Return [X, Y] of the center of cell containing provided text 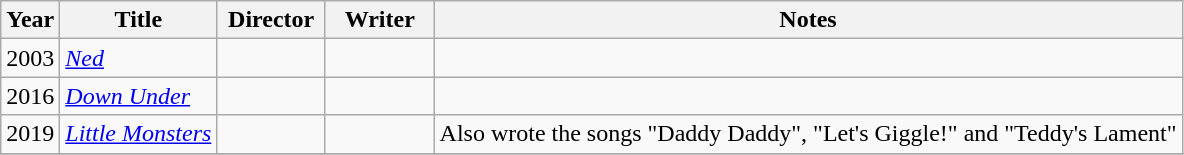
Ned [138, 58]
2003 [30, 58]
Title [138, 20]
Also wrote the songs "Daddy Daddy", "Let's Giggle!" and "Teddy's Lament" [808, 134]
Down Under [138, 96]
2019 [30, 134]
2016 [30, 96]
Notes [808, 20]
Year [30, 20]
Director [272, 20]
Writer [380, 20]
Little Monsters [138, 134]
